Locate the cell with the specified text and output its (X, Y) center coordinate. 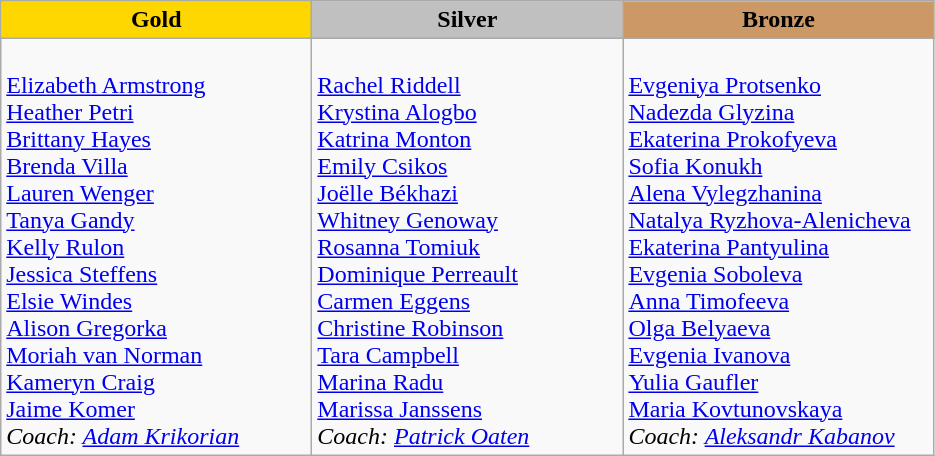
Silver (468, 20)
Bronze (778, 20)
Gold (156, 20)
